For the text-containing cell, return its midpoint in (X, Y) coordinate format. 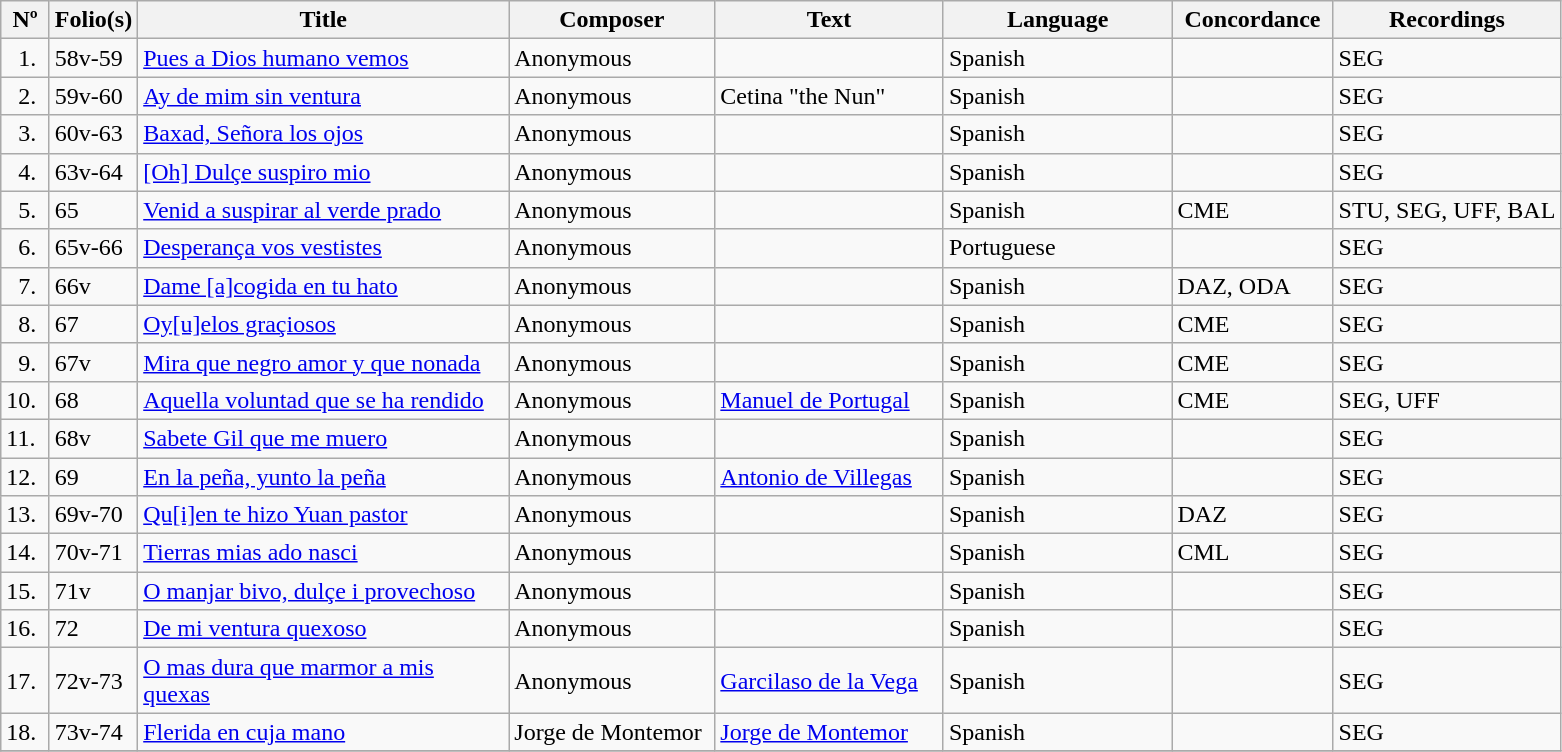
Mira que negro amor y que nonada (324, 362)
O manjar bivo, dulçe i provechoso (324, 591)
Title (324, 20)
Cetina "the Nun" (830, 96)
Qu[i]en te hizo Yuan pastor (324, 515)
DAZ, ODA (1252, 286)
9. (26, 362)
Flerida en cuja mano (324, 732)
1. (26, 58)
Aquella voluntad que se ha rendido (324, 400)
Venid a suspirar al verde prado (324, 210)
3. (26, 134)
17. (26, 680)
70v-71 (93, 553)
60v-63 (93, 134)
[Oh] Dulçe suspiro mio (324, 172)
59v-60 (93, 96)
71v (93, 591)
8. (26, 324)
Oy[u]elos graçiosos (324, 324)
63v-64 (93, 172)
Ay de mim sin ventura (324, 96)
5. (26, 210)
7. (26, 286)
14. (26, 553)
69 (93, 477)
De mi ventura quexoso (324, 629)
68 (93, 400)
Garcilaso de la Vega (830, 680)
68v (93, 438)
Baxad, Señora los ojos (324, 134)
Portuguese (1058, 248)
65 (93, 210)
Concordance (1252, 20)
Composer (612, 20)
Antonio de Villegas (830, 477)
STU, SEG, UFF, BAL (1447, 210)
Desperança vos vestistes (324, 248)
SEG, UFF (1447, 400)
11. (26, 438)
67v (93, 362)
Text (830, 20)
4. (26, 172)
Recordings (1447, 20)
Nº (26, 20)
En la peña, yunto la peña (324, 477)
16. (26, 629)
65v-66 (93, 248)
Folio(s) (93, 20)
Manuel de Portugal (830, 400)
Language (1058, 20)
13. (26, 515)
18. (26, 732)
69v-70 (93, 515)
12. (26, 477)
72 (93, 629)
72v-73 (93, 680)
Tierras mias ado nasci (324, 553)
73v-74 (93, 732)
Dame [a]cogida en tu hato (324, 286)
10. (26, 400)
6. (26, 248)
CML (1252, 553)
DAZ (1252, 515)
O mas dura que marmor a mis quexas (324, 680)
67 (93, 324)
2. (26, 96)
Sabete Gil que me muero (324, 438)
66v (93, 286)
58v-59 (93, 58)
15. (26, 591)
Pues a Dios humano vemos (324, 58)
